Return the (X, Y) coordinate for the center point of the cell that contains the specified text.  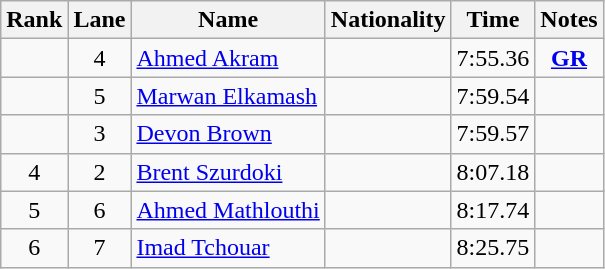
8:07.18 (493, 172)
7:59.57 (493, 134)
Brent Szurdoki (228, 172)
2 (100, 172)
GR (569, 58)
Ahmed Mathlouthi (228, 210)
8:25.75 (493, 248)
8:17.74 (493, 210)
Marwan Elkamash (228, 96)
Lane (100, 20)
7:55.36 (493, 58)
7 (100, 248)
Time (493, 20)
7:59.54 (493, 96)
Imad Tchouar (228, 248)
Notes (569, 20)
Devon Brown (228, 134)
Rank (34, 20)
Nationality (388, 20)
Ahmed Akram (228, 58)
3 (100, 134)
Name (228, 20)
